Scan for the cell matching the given text and deliver its [x, y] coordinate at center. 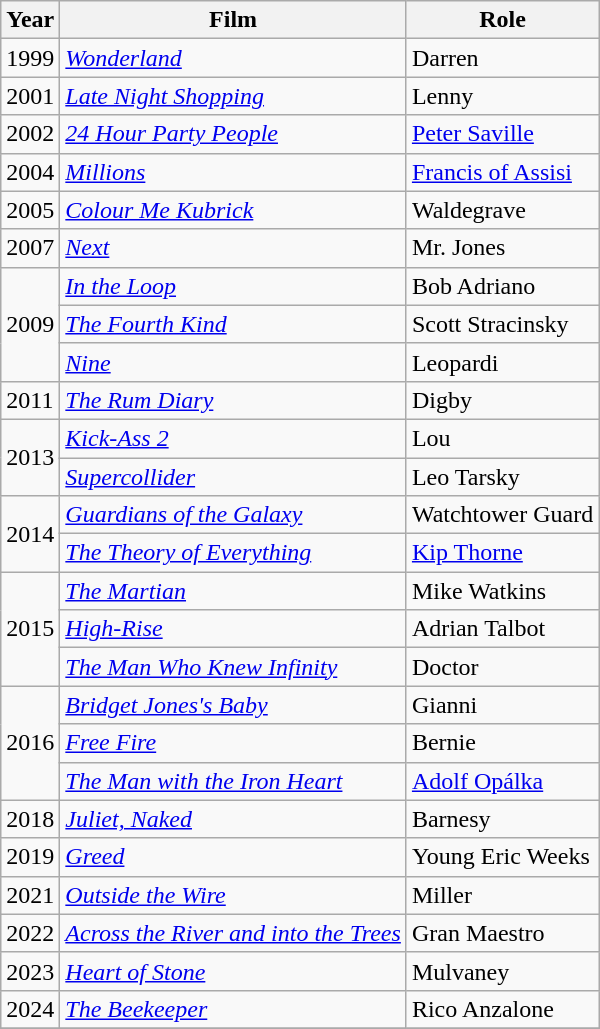
Bernie [502, 743]
2007 [30, 248]
The Man Who Knew Infinity [234, 667]
2022 [30, 933]
Year [30, 20]
2015 [30, 629]
Darren [502, 58]
Digby [502, 400]
2005 [30, 210]
Scott Stracinsky [502, 324]
Lou [502, 438]
Greed [234, 857]
Heart of Stone [234, 971]
24 Hour Party People [234, 134]
1999 [30, 58]
Peter Saville [502, 134]
Francis of Assisi [502, 172]
Adrian Talbot [502, 629]
2002 [30, 134]
Kick-Ass 2 [234, 438]
Lenny [502, 96]
2024 [30, 1009]
Waldegrave [502, 210]
Gianni [502, 705]
2004 [30, 172]
Young Eric Weeks [502, 857]
Kip Thorne [502, 553]
Mulvaney [502, 971]
Nine [234, 362]
2023 [30, 971]
Gran Maestro [502, 933]
Bridget Jones's Baby [234, 705]
In the Loop [234, 286]
2019 [30, 857]
The Man with the Iron Heart [234, 781]
Free Fire [234, 743]
The Fourth Kind [234, 324]
The Theory of Everything [234, 553]
Role [502, 20]
The Martian [234, 591]
Millions [234, 172]
Juliet, Naked [234, 819]
Miller [502, 895]
Outside the Wire [234, 895]
Mike Watkins [502, 591]
Leo Tarsky [502, 477]
2013 [30, 457]
Late Night Shopping [234, 96]
Adolf Opálka [502, 781]
2001 [30, 96]
Leopardi [502, 362]
2016 [30, 743]
Watchtower Guard [502, 515]
2014 [30, 534]
Wonderland [234, 58]
Bob Adriano [502, 286]
2021 [30, 895]
Mr. Jones [502, 248]
Film [234, 20]
Rico Anzalone [502, 1009]
High-Rise [234, 629]
2018 [30, 819]
Next [234, 248]
The Beekeeper [234, 1009]
The Rum Diary [234, 400]
2011 [30, 400]
Guardians of the Galaxy [234, 515]
2009 [30, 324]
Colour Me Kubrick [234, 210]
Across the River and into the Trees [234, 933]
Doctor [502, 667]
Barnesy [502, 819]
Supercollider [234, 477]
